Extract the [x, y] coordinate from the center of the cell holding the provided text.  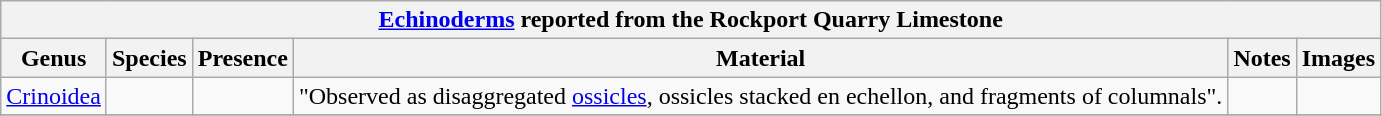
Crinoidea [54, 96]
Images [1338, 58]
Presence [242, 58]
Genus [54, 58]
Material [760, 58]
Species [149, 58]
"Observed as disaggregated ossicles, ossicles stacked en echellon, and fragments of columnals". [760, 96]
Echinoderms reported from the Rockport Quarry Limestone [691, 20]
Notes [1262, 58]
